Output the (X, Y) coordinate of the center of the cell containing the given text.  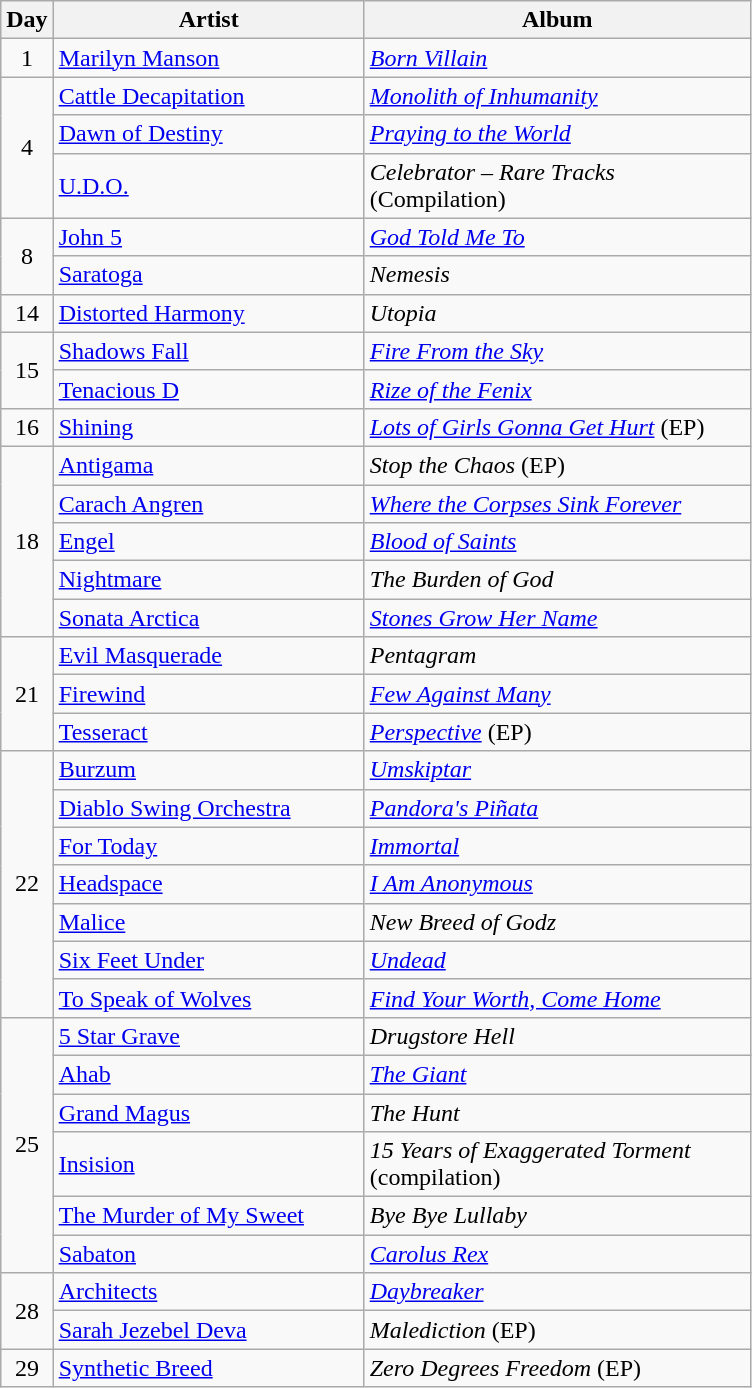
Artist (208, 20)
For Today (208, 846)
New Breed of Godz (557, 922)
The Hunt (557, 1113)
Saratoga (208, 275)
15 (27, 370)
Sonata Arctica (208, 618)
Monolith of Inhumanity (557, 96)
U.D.O. (208, 186)
God Told Me To (557, 237)
The Giant (557, 1074)
Dawn of Destiny (208, 134)
Evil Masquerade (208, 656)
Stones Grow Her Name (557, 618)
Drugstore Hell (557, 1036)
Synthetic Breed (208, 1368)
Antigama (208, 465)
28 (27, 1311)
Firewind (208, 694)
Burzum (208, 770)
Shadows Fall (208, 351)
Born Villain (557, 58)
Ahab (208, 1074)
Pandora's Piñata (557, 808)
Tenacious D (208, 389)
Bye Bye Lullaby (557, 1216)
Malediction (EP) (557, 1330)
Praying to the World (557, 134)
Find Your Worth, Come Home (557, 998)
Pentagram (557, 656)
14 (27, 313)
16 (27, 427)
Tesseract (208, 732)
Day (27, 20)
29 (27, 1368)
8 (27, 256)
Sabaton (208, 1254)
The Murder of My Sweet (208, 1216)
Daybreaker (557, 1292)
Distorted Harmony (208, 313)
Grand Magus (208, 1113)
Utopia (557, 313)
Cattle Decapitation (208, 96)
Perspective (EP) (557, 732)
Fire From the Sky (557, 351)
Architects (208, 1292)
Blood of Saints (557, 542)
Lots of Girls Gonna Get Hurt (EP) (557, 427)
18 (27, 541)
The Burden of God (557, 580)
Zero Degrees Freedom (EP) (557, 1368)
21 (27, 694)
To Speak of Wolves (208, 998)
4 (27, 148)
Nightmare (208, 580)
John 5 (208, 237)
25 (27, 1144)
Few Against Many (557, 694)
Umskiptar (557, 770)
Celebrator – Rare Tracks (Compilation) (557, 186)
Immortal (557, 846)
Stop the Chaos (EP) (557, 465)
5 Star Grave (208, 1036)
Headspace (208, 884)
1 (27, 58)
Carolus Rex (557, 1254)
Undead (557, 960)
Shining (208, 427)
Album (557, 20)
Insision (208, 1164)
Six Feet Under (208, 960)
Where the Corpses Sink Forever (557, 503)
Malice (208, 922)
Rize of the Fenix (557, 389)
I Am Anonymous (557, 884)
Carach Angren (208, 503)
Nemesis (557, 275)
Diablo Swing Orchestra (208, 808)
Engel (208, 542)
Sarah Jezebel Deva (208, 1330)
Marilyn Manson (208, 58)
22 (27, 884)
15 Years of Exaggerated Torment (compilation) (557, 1164)
